Return the [x, y] coordinate for the center point of the cell that contains the specified text.  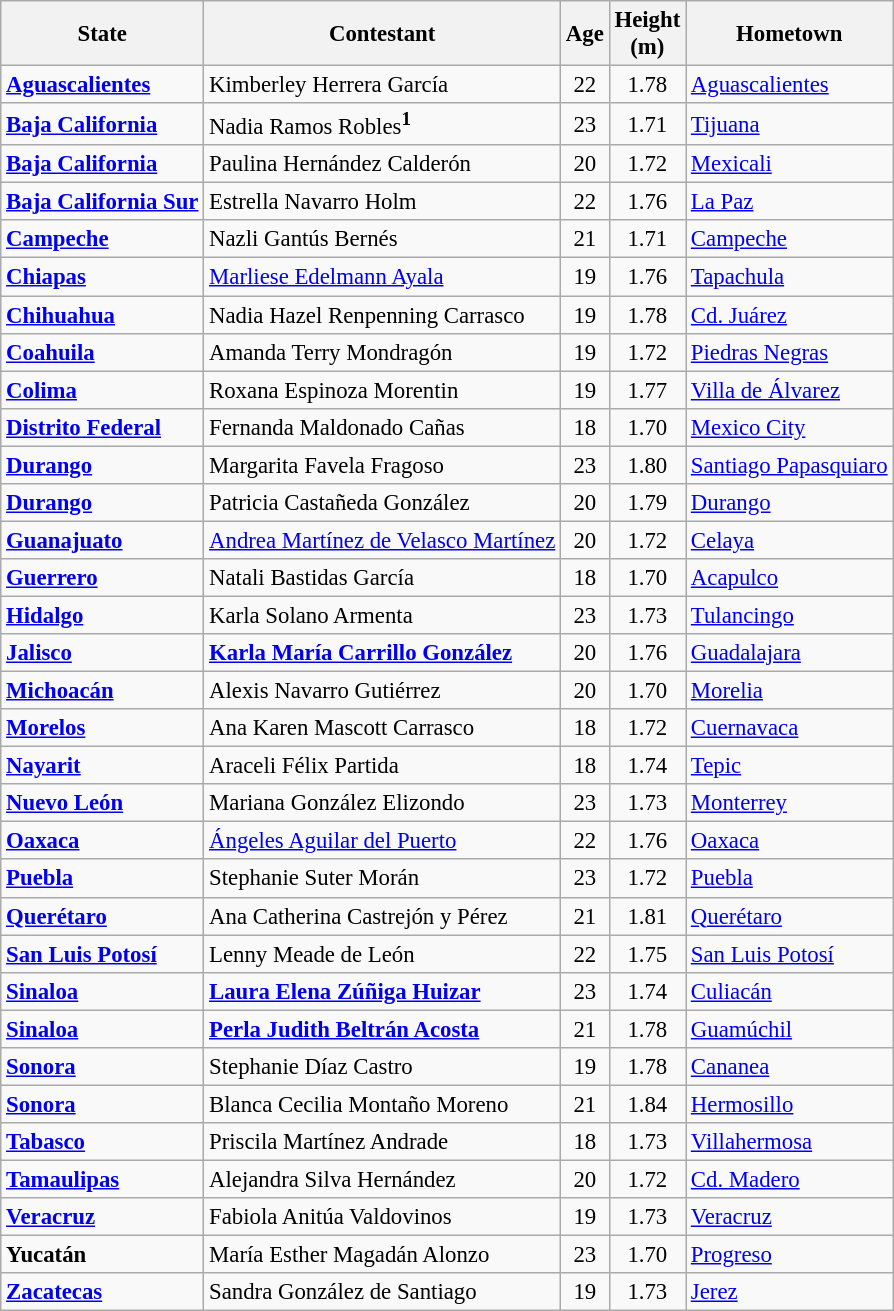
Nayarit [102, 766]
1.75 [647, 954]
Stephanie Díaz Castro [382, 1067]
Perla Judith Beltrán Acosta [382, 1029]
Alejandra Silva Hernández [382, 1179]
Distrito Federal [102, 427]
Guamúchil [790, 1029]
Mariana González Elizondo [382, 803]
Height (m) [647, 34]
Lenny Meade de León [382, 954]
Villahermosa [790, 1142]
Jerez [790, 1292]
1.81 [647, 916]
Paulina Hernández Calderón [382, 164]
Laura Elena Zúñiga Huizar [382, 991]
Chiapas [102, 277]
Morelia [790, 691]
Cuernavaca [790, 728]
Fernanda Maldonado Cañas [382, 427]
Cananea [790, 1067]
Santiago Papasquiaro [790, 465]
Progreso [790, 1255]
1.77 [647, 390]
Morelos [102, 728]
Culiacán [790, 991]
Natali Bastidas García [382, 578]
Piedras Negras [790, 352]
Hermosillo [790, 1104]
Mexicali [790, 164]
Monterrey [790, 803]
María Esther Magadán Alonzo [382, 1255]
Tepic [790, 766]
Acapulco [790, 578]
Ángeles Aguilar del Puerto [382, 841]
Cd. Madero [790, 1179]
Guerrero [102, 578]
Nadia Hazel Renpenning Carrasco [382, 315]
Tapachula [790, 277]
Tabasco [102, 1142]
Patricia Castañeda González [382, 503]
Fabiola Anitúa Valdovinos [382, 1217]
Baja California Sur [102, 202]
Marliese Edelmann Ayala [382, 277]
Stephanie Suter Morán [382, 879]
Villa de Álvarez [790, 390]
Yucatán [102, 1255]
Estrella Navarro Holm [382, 202]
Nazli Gantús Bernés [382, 239]
Amanda Terry Mondragón [382, 352]
1.79 [647, 503]
1.80 [647, 465]
Nuevo León [102, 803]
Chihuahua [102, 315]
Hometown [790, 34]
Priscila Martínez Andrade [382, 1142]
1.84 [647, 1104]
Celaya [790, 540]
Jalisco [102, 653]
Ana Karen Mascott Carrasco [382, 728]
Blanca Cecilia Montaño Moreno [382, 1104]
La Paz [790, 202]
Age [586, 34]
Alexis Navarro Gutiérrez [382, 691]
State [102, 34]
Colima [102, 390]
Zacatecas [102, 1292]
Hidalgo [102, 615]
Cd. Juárez [790, 315]
Michoacán [102, 691]
Guadalajara [790, 653]
Andrea Martínez de Velasco Martínez [382, 540]
Guanajuato [102, 540]
Araceli Félix Partida [382, 766]
Sandra González de Santiago [382, 1292]
Contestant [382, 34]
Mexico City [790, 427]
Coahuila [102, 352]
Roxana Espinoza Morentin [382, 390]
Ana Catherina Castrejón y Pérez [382, 916]
Tulancingo [790, 615]
Kimberley Herrera García [382, 85]
Margarita Favela Fragoso [382, 465]
Karla María Carrillo González [382, 653]
Karla Solano Armenta [382, 615]
Tamaulipas [102, 1179]
Nadia Ramos Robles1 [382, 124]
Tijuana [790, 124]
